Pinpoint the cell where the given text exists, returning its (X, Y) midpoint coordinate. 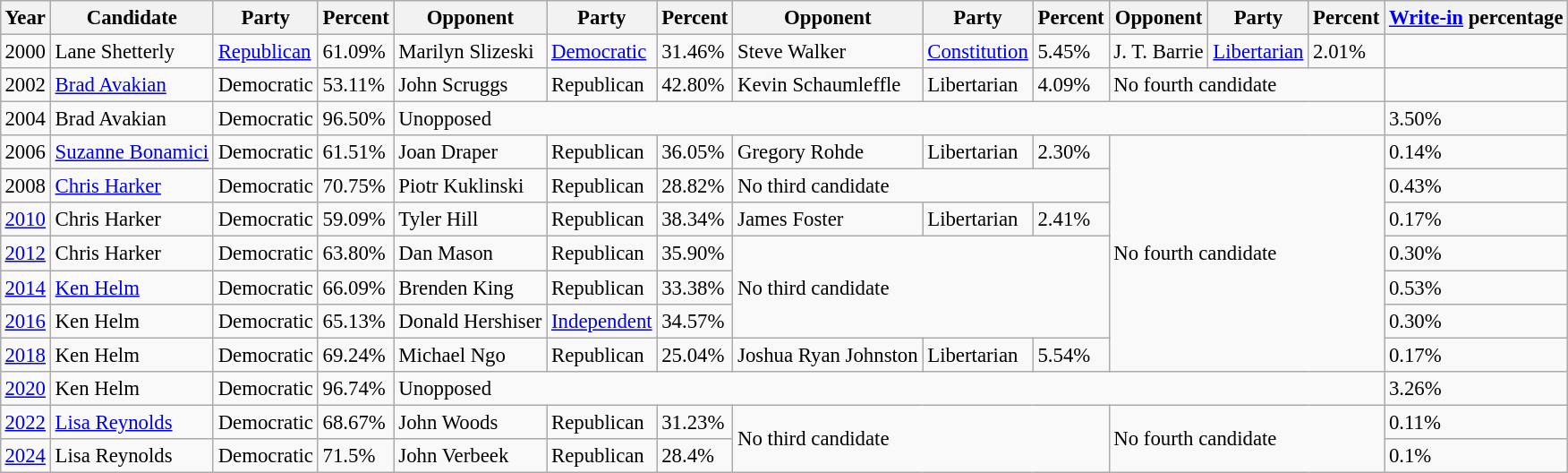
25.04% (695, 355)
28.82% (695, 186)
0.11% (1477, 422)
John Scruggs (471, 85)
Constitution (977, 51)
0.43% (1477, 186)
3.26% (1477, 388)
Joshua Ryan Johnston (828, 355)
Independent (601, 321)
2008 (25, 186)
61.09% (356, 51)
31.23% (695, 422)
John Woods (471, 422)
2.30% (1070, 152)
4.09% (1070, 85)
2012 (25, 254)
38.34% (695, 219)
2006 (25, 152)
28.4% (695, 455)
Joan Draper (471, 152)
34.57% (695, 321)
Marilyn Slizeski (471, 51)
2010 (25, 219)
Piotr Kuklinski (471, 186)
35.90% (695, 254)
2018 (25, 355)
Lane Shetterly (132, 51)
53.11% (356, 85)
Steve Walker (828, 51)
J. T. Barrie (1158, 51)
0.53% (1477, 288)
96.74% (356, 388)
2.01% (1346, 51)
2024 (25, 455)
68.67% (356, 422)
2000 (25, 51)
2014 (25, 288)
Gregory Rohde (828, 152)
2022 (25, 422)
70.75% (356, 186)
63.80% (356, 254)
0.14% (1477, 152)
Tyler Hill (471, 219)
33.38% (695, 288)
Michael Ngo (471, 355)
96.50% (356, 119)
James Foster (828, 219)
69.24% (356, 355)
2016 (25, 321)
0.1% (1477, 455)
3.50% (1477, 119)
Write-in percentage (1477, 18)
2020 (25, 388)
Suzanne Bonamici (132, 152)
John Verbeek (471, 455)
5.45% (1070, 51)
Donald Hershiser (471, 321)
61.51% (356, 152)
65.13% (356, 321)
2002 (25, 85)
Year (25, 18)
66.09% (356, 288)
Dan Mason (471, 254)
5.54% (1070, 355)
Brenden King (471, 288)
71.5% (356, 455)
Candidate (132, 18)
2004 (25, 119)
59.09% (356, 219)
31.46% (695, 51)
36.05% (695, 152)
Kevin Schaumleffle (828, 85)
2.41% (1070, 219)
42.80% (695, 85)
